Return the (X, Y) coordinate for the center point of the cell that contains the specified text.  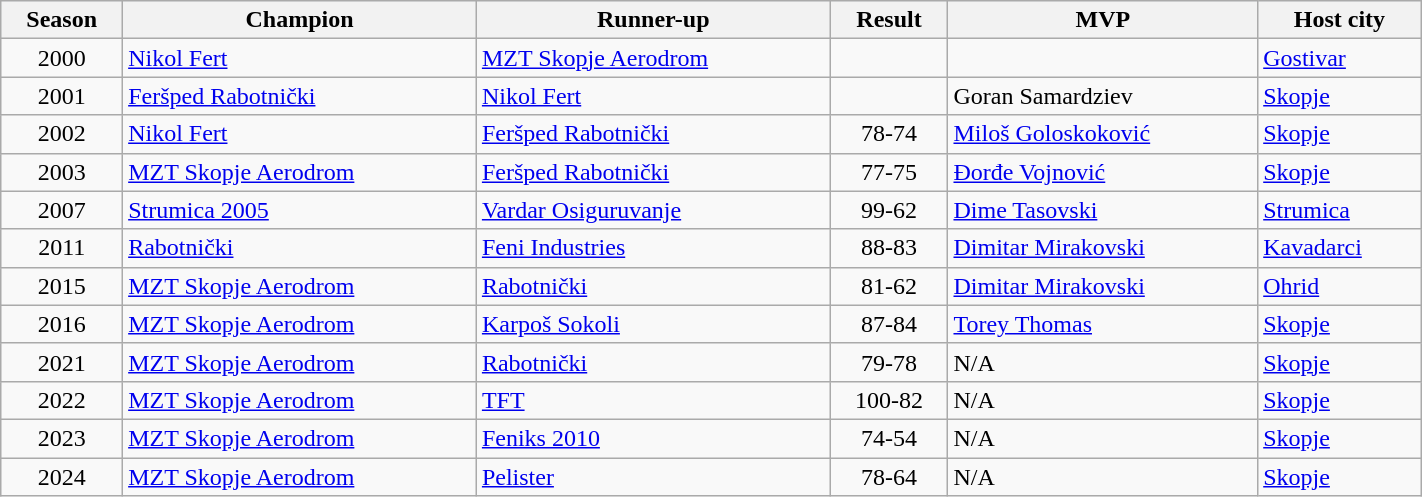
78-64 (889, 477)
2007 (62, 210)
Season (62, 20)
TFT (653, 400)
Strumica (1340, 210)
Result (889, 20)
Torey Thomas (1103, 324)
Goran Samardziev (1103, 96)
74-54 (889, 438)
Feniks 2010 (653, 438)
2022 (62, 400)
78-74 (889, 134)
Miloš Goloskoković (1103, 134)
2000 (62, 58)
2023 (62, 438)
MVP (1103, 20)
100-82 (889, 400)
2015 (62, 286)
Feni Industries (653, 248)
Strumica 2005 (300, 210)
81-62 (889, 286)
2001 (62, 96)
2002 (62, 134)
2011 (62, 248)
99-62 (889, 210)
2016 (62, 324)
77-75 (889, 172)
Gostivar (1340, 58)
79-78 (889, 362)
Runner-up (653, 20)
2021 (62, 362)
Vardar Osiguruvanje (653, 210)
Karpoš Sokoli (653, 324)
88-83 (889, 248)
Đorđe Vojnović (1103, 172)
87-84 (889, 324)
Ohrid (1340, 286)
Host city (1340, 20)
Kavadarci (1340, 248)
2003 (62, 172)
2024 (62, 477)
Dime Tasovski (1103, 210)
Champion (300, 20)
Pelister (653, 477)
